Determine the (X, Y) coordinate at the center of the cell enclosing the given text.  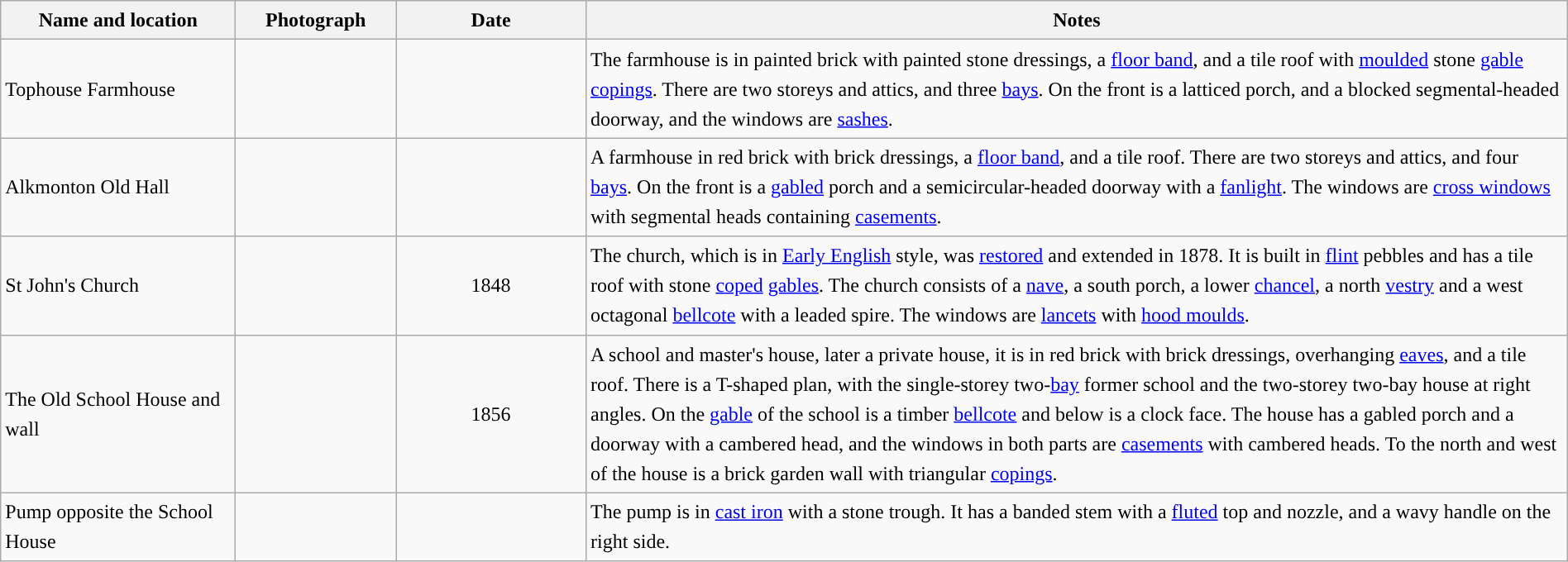
Pump opposite the School House (118, 527)
Photograph (316, 20)
The pump is in cast iron with a stone trough. It has a banded stem with a fluted top and nozzle, and a wavy handle on the right side. (1077, 527)
1848 (491, 286)
Alkmonton Old Hall (118, 187)
St John's Church (118, 286)
Date (491, 20)
The Old School House and wall (118, 413)
Name and location (118, 20)
Tophouse Farmhouse (118, 89)
Notes (1077, 20)
1856 (491, 413)
